For the text-containing cell, return its midpoint in (x, y) coordinate format. 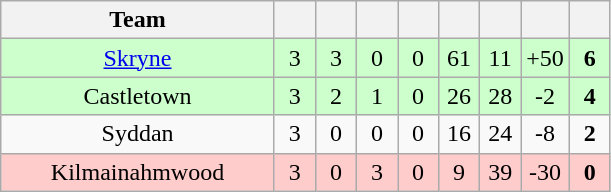
-8 (546, 134)
9 (460, 172)
Castletown (138, 96)
Kilmainahmwood (138, 172)
6 (590, 58)
-2 (546, 96)
11 (500, 58)
+50 (546, 58)
61 (460, 58)
Team (138, 20)
16 (460, 134)
24 (500, 134)
39 (500, 172)
Syddan (138, 134)
1 (376, 96)
-30 (546, 172)
Skryne (138, 58)
4 (590, 96)
28 (500, 96)
26 (460, 96)
